Search for the cell housing the specified text and yield its [x, y] center coordinate. 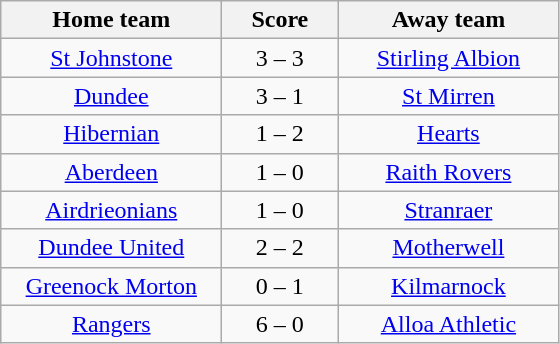
Raith Rovers [448, 172]
Away team [448, 20]
Hearts [448, 134]
Airdrieonians [112, 210]
St Johnstone [112, 58]
Rangers [112, 324]
Hibernian [112, 134]
6 – 0 [280, 324]
Motherwell [448, 248]
Score [280, 20]
St Mirren [448, 96]
Stirling Albion [448, 58]
Aberdeen [112, 172]
0 – 1 [280, 286]
1 – 2 [280, 134]
Alloa Athletic [448, 324]
Home team [112, 20]
Dundee United [112, 248]
Kilmarnock [448, 286]
Stranraer [448, 210]
2 – 2 [280, 248]
Greenock Morton [112, 286]
3 – 1 [280, 96]
Dundee [112, 96]
3 – 3 [280, 58]
